Extract the (x, y) coordinate from the center of the cell holding the provided text.  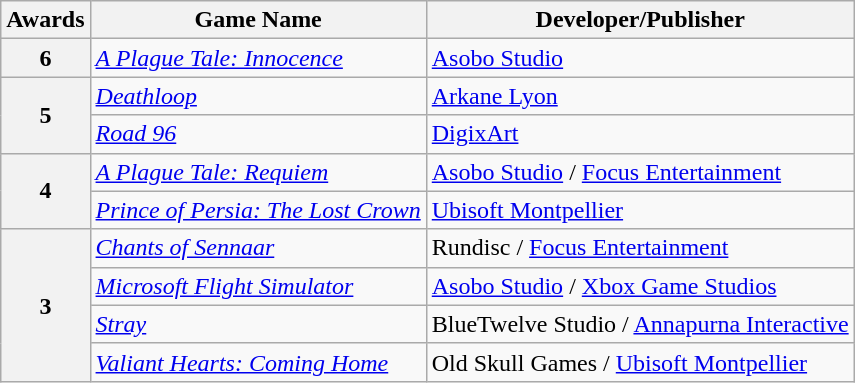
A Plague Tale: Requiem (258, 172)
Arkane Lyon (640, 96)
Asobo Studio (640, 58)
Asobo Studio / Xbox Game Studios (640, 286)
Valiant Hearts: Coming Home (258, 362)
BlueTwelve Studio / Annapurna Interactive (640, 324)
6 (46, 58)
Road 96 (258, 134)
Stray (258, 324)
Awards (46, 20)
A Plague Tale: Innocence (258, 58)
Old Skull Games / Ubisoft Montpellier (640, 362)
5 (46, 115)
DigixArt (640, 134)
Ubisoft Montpellier (640, 210)
Asobo Studio / Focus Entertainment (640, 172)
Deathloop (258, 96)
Microsoft Flight Simulator (258, 286)
Rundisc / Focus Entertainment (640, 248)
Chants of Sennaar (258, 248)
Developer/Publisher (640, 20)
4 (46, 191)
Prince of Persia: The Lost Crown (258, 210)
3 (46, 305)
Game Name (258, 20)
